Scan for the cell matching the given text and deliver its [X, Y] coordinate at center. 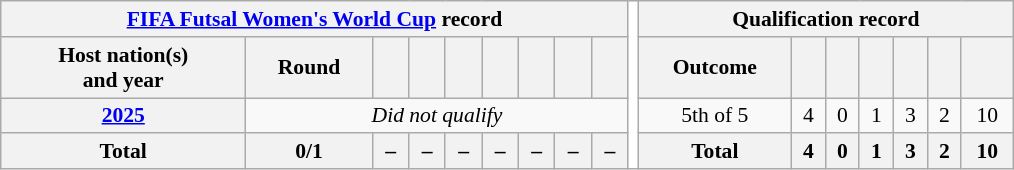
2025 [124, 116]
0/1 [310, 152]
FIFA Futsal Women's World Cup record [314, 19]
Host nation(s)and year [124, 68]
5th of 5 [714, 116]
Did not qualify [437, 116]
Qualification record [826, 19]
Outcome [714, 68]
Round [310, 68]
